Return [x, y] of the center of cell containing provided text 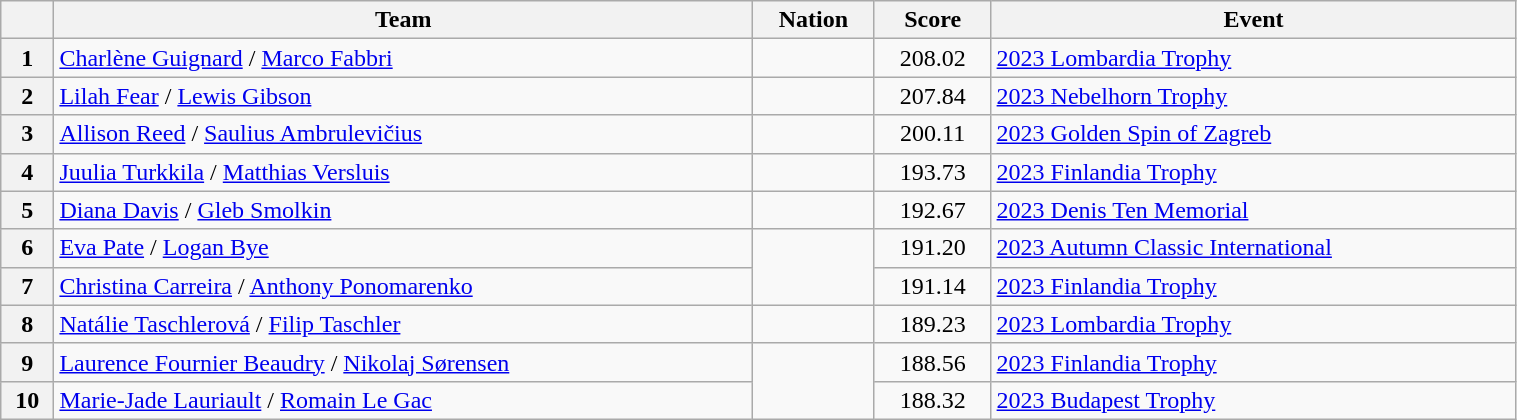
2 [28, 96]
Laurence Fournier Beaudry / Nikolaj Sørensen [404, 362]
Event [1254, 20]
Juulia Turkkila / Matthias Versluis [404, 172]
3 [28, 134]
188.32 [932, 400]
10 [28, 400]
Marie-Jade Lauriault / Romain Le Gac [404, 400]
207.84 [932, 96]
8 [28, 324]
191.14 [932, 286]
193.73 [932, 172]
7 [28, 286]
5 [28, 210]
Lilah Fear / Lewis Gibson [404, 96]
Score [932, 20]
188.56 [932, 362]
2023 Nebelhorn Trophy [1254, 96]
9 [28, 362]
6 [28, 248]
208.02 [932, 58]
2023 Autumn Classic International [1254, 248]
1 [28, 58]
191.20 [932, 248]
2023 Budapest Trophy [1254, 400]
Eva Pate / Logan Bye [404, 248]
Nation [813, 20]
Diana Davis / Gleb Smolkin [404, 210]
200.11 [932, 134]
Charlène Guignard / Marco Fabbri [404, 58]
Natálie Taschlerová / Filip Taschler [404, 324]
189.23 [932, 324]
Christina Carreira / Anthony Ponomarenko [404, 286]
192.67 [932, 210]
2023 Golden Spin of Zagreb [1254, 134]
2023 Denis Ten Memorial [1254, 210]
Team [404, 20]
4 [28, 172]
Allison Reed / Saulius Ambrulevičius [404, 134]
